Capture the cell that displays the provided text and extract its (x, y) central coordinate. 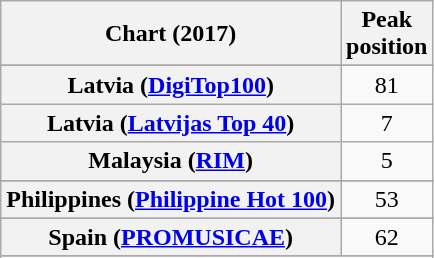
5 (387, 161)
Spain (PROMUSICAE) (171, 237)
7 (387, 123)
53 (387, 199)
Chart (2017) (171, 34)
81 (387, 85)
Latvia (DigiTop100) (171, 85)
Philippines (Philippine Hot 100) (171, 199)
Latvia (Latvijas Top 40) (171, 123)
Malaysia (RIM) (171, 161)
Peak position (387, 34)
62 (387, 237)
